Output the [x, y] coordinate of the center of the cell containing the given text.  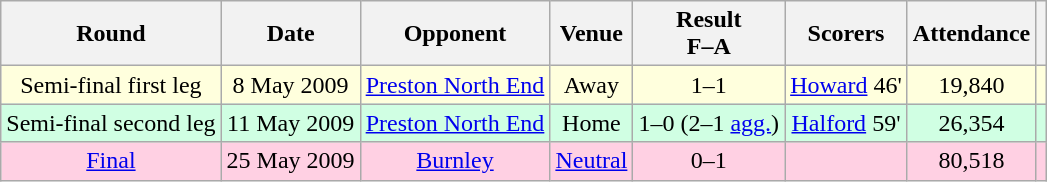
Date [290, 34]
Halford 59' [846, 123]
19,840 [971, 85]
11 May 2009 [290, 123]
Howard 46' [846, 85]
25 May 2009 [290, 161]
Attendance [971, 34]
Round [111, 34]
0–1 [709, 161]
Burnley [455, 161]
Away [592, 85]
8 May 2009 [290, 85]
Semi-final second leg [111, 123]
ResultF–A [709, 34]
1–1 [709, 85]
Scorers [846, 34]
Neutral [592, 161]
1–0 (2–1 agg.) [709, 123]
Semi-final first leg [111, 85]
26,354 [971, 123]
Home [592, 123]
80,518 [971, 161]
Final [111, 161]
Venue [592, 34]
Opponent [455, 34]
